Determine the [x, y] coordinate at the center of the cell enclosing the given text.  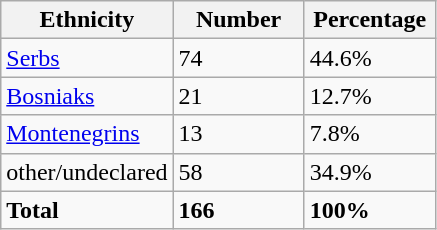
Total [87, 210]
13 [238, 134]
other/undeclared [87, 172]
74 [238, 58]
21 [238, 96]
34.9% [370, 172]
Number [238, 20]
Percentage [370, 20]
Montenegrins [87, 134]
12.7% [370, 96]
44.6% [370, 58]
Serbs [87, 58]
Ethnicity [87, 20]
100% [370, 210]
Bosniaks [87, 96]
7.8% [370, 134]
58 [238, 172]
166 [238, 210]
